Determine the (X, Y) coordinate at the center of the cell enclosing the given text.  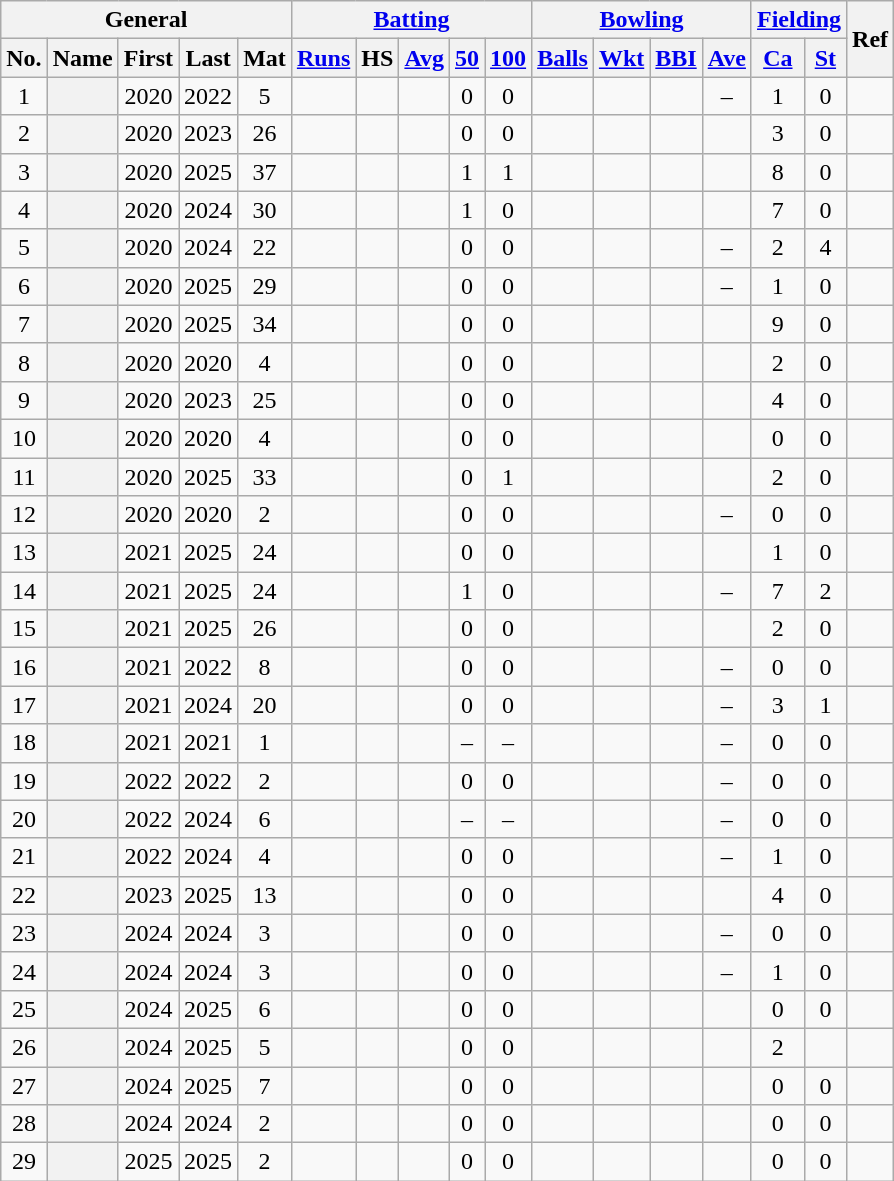
37 (265, 172)
First (148, 58)
23 (24, 933)
BBI (676, 58)
19 (24, 781)
28 (24, 1124)
Ave (726, 58)
10 (24, 438)
11 (24, 477)
Mat (265, 58)
15 (24, 629)
Avg (424, 58)
No. (24, 58)
16 (24, 667)
HS (378, 58)
12 (24, 515)
St (825, 58)
Runs (323, 58)
30 (265, 210)
18 (24, 743)
Ref (870, 39)
Wkt (621, 58)
100 (508, 58)
21 (24, 857)
50 (466, 58)
Last (208, 58)
17 (24, 705)
Balls (563, 58)
General (146, 20)
33 (265, 477)
Batting (411, 20)
Bowling (642, 20)
Ca (778, 58)
27 (24, 1085)
Fielding (798, 20)
Name (82, 58)
14 (24, 591)
34 (265, 324)
